Capture the cell that displays the provided text and extract its (X, Y) central coordinate. 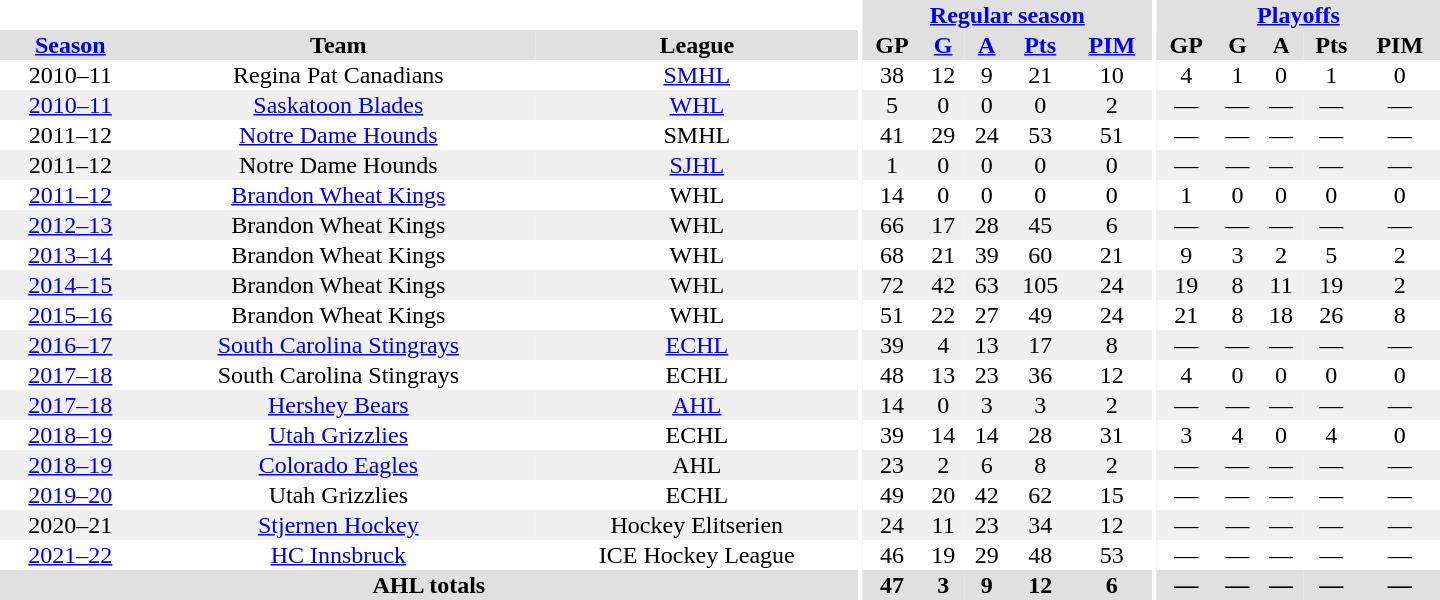
2014–15 (70, 285)
38 (892, 75)
18 (1281, 315)
66 (892, 225)
36 (1040, 375)
34 (1040, 525)
31 (1112, 435)
63 (987, 285)
105 (1040, 285)
2012–13 (70, 225)
Hockey Elitserien (697, 525)
72 (892, 285)
Team (338, 45)
2020–21 (70, 525)
League (697, 45)
Stjernen Hockey (338, 525)
22 (943, 315)
10 (1112, 75)
60 (1040, 255)
HC Innsbruck (338, 555)
68 (892, 255)
Saskatoon Blades (338, 105)
45 (1040, 225)
ICE Hockey League (697, 555)
AHL totals (429, 585)
62 (1040, 495)
Season (70, 45)
2019–20 (70, 495)
Colorado Eagles (338, 465)
20 (943, 495)
27 (987, 315)
2016–17 (70, 345)
41 (892, 135)
Regina Pat Canadians (338, 75)
47 (892, 585)
2021–22 (70, 555)
SJHL (697, 165)
Regular season (1008, 15)
26 (1332, 315)
2013–14 (70, 255)
Playoffs (1298, 15)
2015–16 (70, 315)
46 (892, 555)
15 (1112, 495)
Hershey Bears (338, 405)
